Output the [x, y] coordinate of the center of the cell containing the given text.  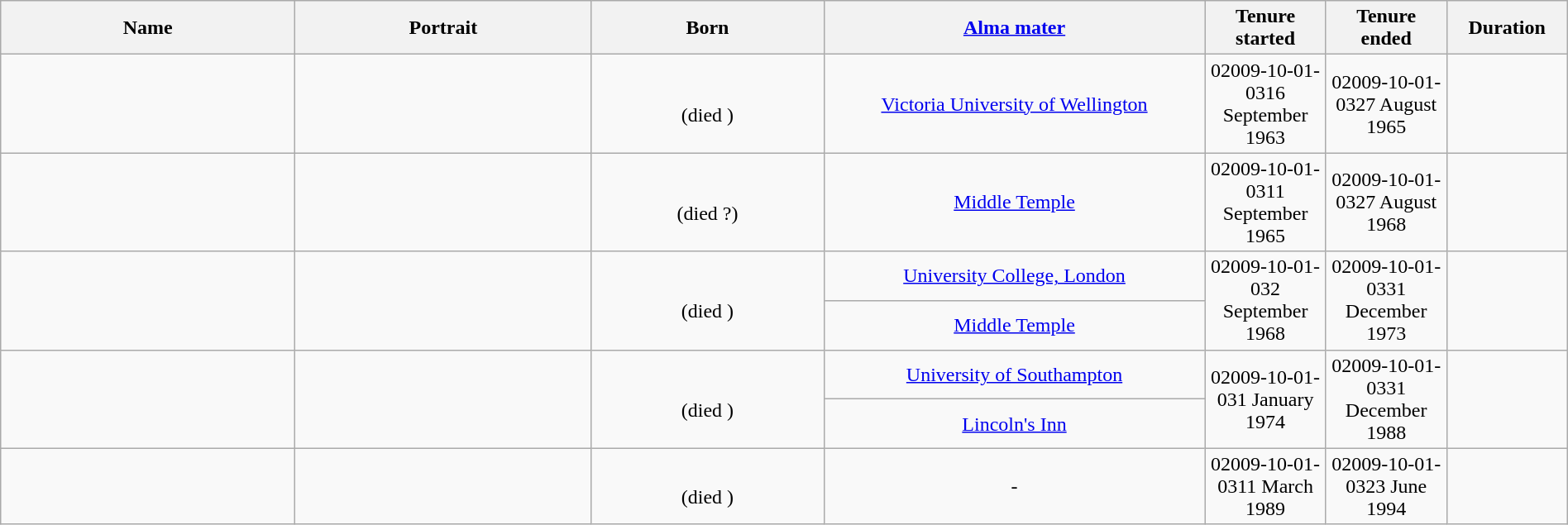
02009-10-01-0316 September 1963 [1265, 104]
02009-10-01-0327 August 1968 [1386, 202]
Tenure ended [1386, 28]
02009-10-01-0327 August 1965 [1386, 104]
(died ?) [708, 202]
02009-10-01-0311 September 1965 [1265, 202]
Born [708, 28]
University of Southampton [1014, 375]
Lincoln's Inn [1014, 424]
Victoria University of Wellington [1014, 104]
- [1014, 486]
Tenure started [1265, 28]
Name [148, 28]
02009-10-01-032 September 1968 [1265, 301]
02009-10-01-0311 March 1989 [1265, 486]
02009-10-01-0331 December 1988 [1386, 399]
02009-10-01-0331 December 1973 [1386, 301]
Duration [1507, 28]
02009-10-01-031 January 1974 [1265, 399]
University College, London [1014, 276]
02009-10-01-0323 June 1994 [1386, 486]
Portrait [443, 28]
Alma mater [1014, 28]
